Pinpoint the cell where the given text exists, returning its [x, y] midpoint coordinate. 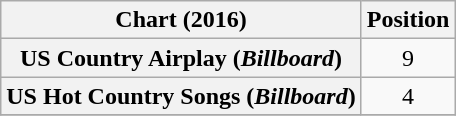
9 [408, 58]
Position [408, 20]
Chart (2016) [181, 20]
US Hot Country Songs (Billboard) [181, 96]
4 [408, 96]
US Country Airplay (Billboard) [181, 58]
